Locate the cell with the specified text and output its [x, y] center coordinate. 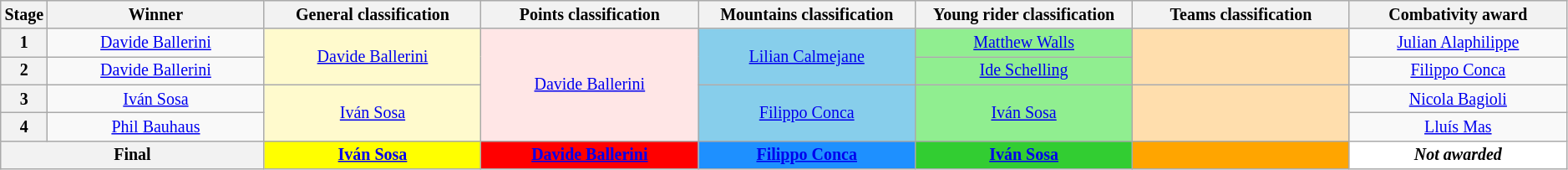
Phil Bauhaus [155, 127]
1 [24, 44]
Nicola Bagioli [1458, 99]
Points classification [590, 15]
General classification [373, 15]
Ide Schelling [1024, 70]
Stage [24, 15]
Mountains classification [807, 15]
Combativity award [1458, 15]
Lilian Calmejane [807, 57]
Julian Alaphilippe [1458, 44]
Teams classification [1241, 15]
Final [132, 154]
Lluís Mas [1458, 127]
Young rider classification [1024, 15]
2 [24, 70]
Winner [155, 15]
4 [24, 127]
Not awarded [1458, 154]
3 [24, 99]
Matthew Walls [1024, 44]
